Detect which cell encompasses the target text, then output its (x, y) center coordinate. 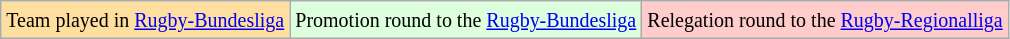
Team played in Rugby-Bundesliga (146, 20)
Relegation round to the Rugby-Regionalliga (825, 20)
Promotion round to the Rugby-Bundesliga (466, 20)
